Return the [X, Y] coordinate for the center point of the cell that contains the specified text.  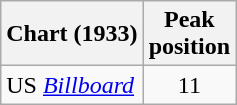
Chart (1933) [72, 34]
US Billboard [72, 85]
11 [189, 85]
Peakposition [189, 34]
